From the cell containing the given text, extract its center point as [x, y] coordinate. 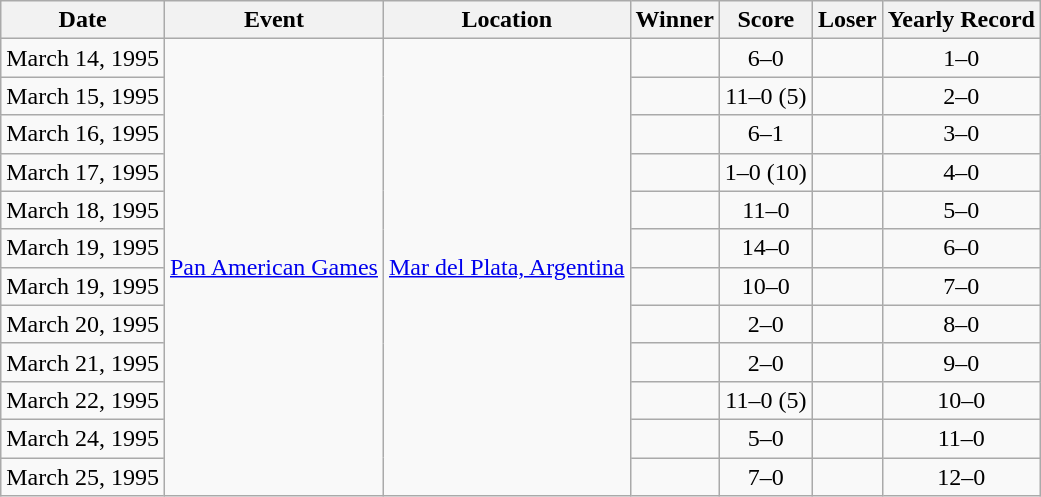
Winner [674, 20]
Loser [847, 20]
March 25, 1995 [83, 477]
4–0 [961, 172]
3–0 [961, 134]
March 14, 1995 [83, 58]
1–0 [961, 58]
March 24, 1995 [83, 438]
March 18, 1995 [83, 210]
Event [274, 20]
12–0 [961, 477]
March 17, 1995 [83, 172]
1–0 (10) [766, 172]
Date [83, 20]
Yearly Record [961, 20]
9–0 [961, 362]
Score [766, 20]
Location [506, 20]
8–0 [961, 324]
March 20, 1995 [83, 324]
March 16, 1995 [83, 134]
14–0 [766, 248]
March 15, 1995 [83, 96]
March 22, 1995 [83, 400]
Pan American Games [274, 268]
Mar del Plata, Argentina [506, 268]
6–1 [766, 134]
March 21, 1995 [83, 362]
